Search for the cell housing the specified text and yield its [x, y] center coordinate. 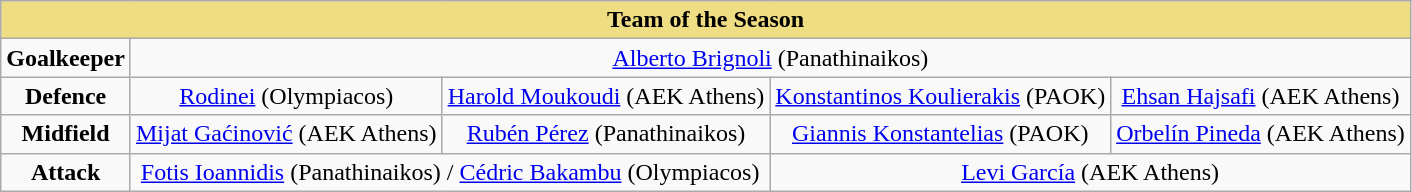
Konstantinos Koulierakis (PAOK) [940, 96]
Ehsan Hajsafi (AEK Athens) [1261, 96]
Midfield [66, 134]
Orbelín Pineda (AEK Athens) [1261, 134]
Rubén Pérez (Panathinaikos) [606, 134]
Defence [66, 96]
Mijat Gaćinović (AEK Athens) [286, 134]
Giannis Konstantelias (PAOK) [940, 134]
Alberto Brignoli (Panathinaikos) [770, 58]
Harold Moukoudi (AEK Athens) [606, 96]
Goalkeeper [66, 58]
Attack [66, 172]
Fotis Ioannidis (Panathinaikos) / Cédric Bakambu (Olympiacos) [450, 172]
Team of the Season [706, 20]
Rodinei (Olympiacos) [286, 96]
Levi García (AEK Athens) [1090, 172]
